Pinpoint the cell where the given text exists, returning its [x, y] midpoint coordinate. 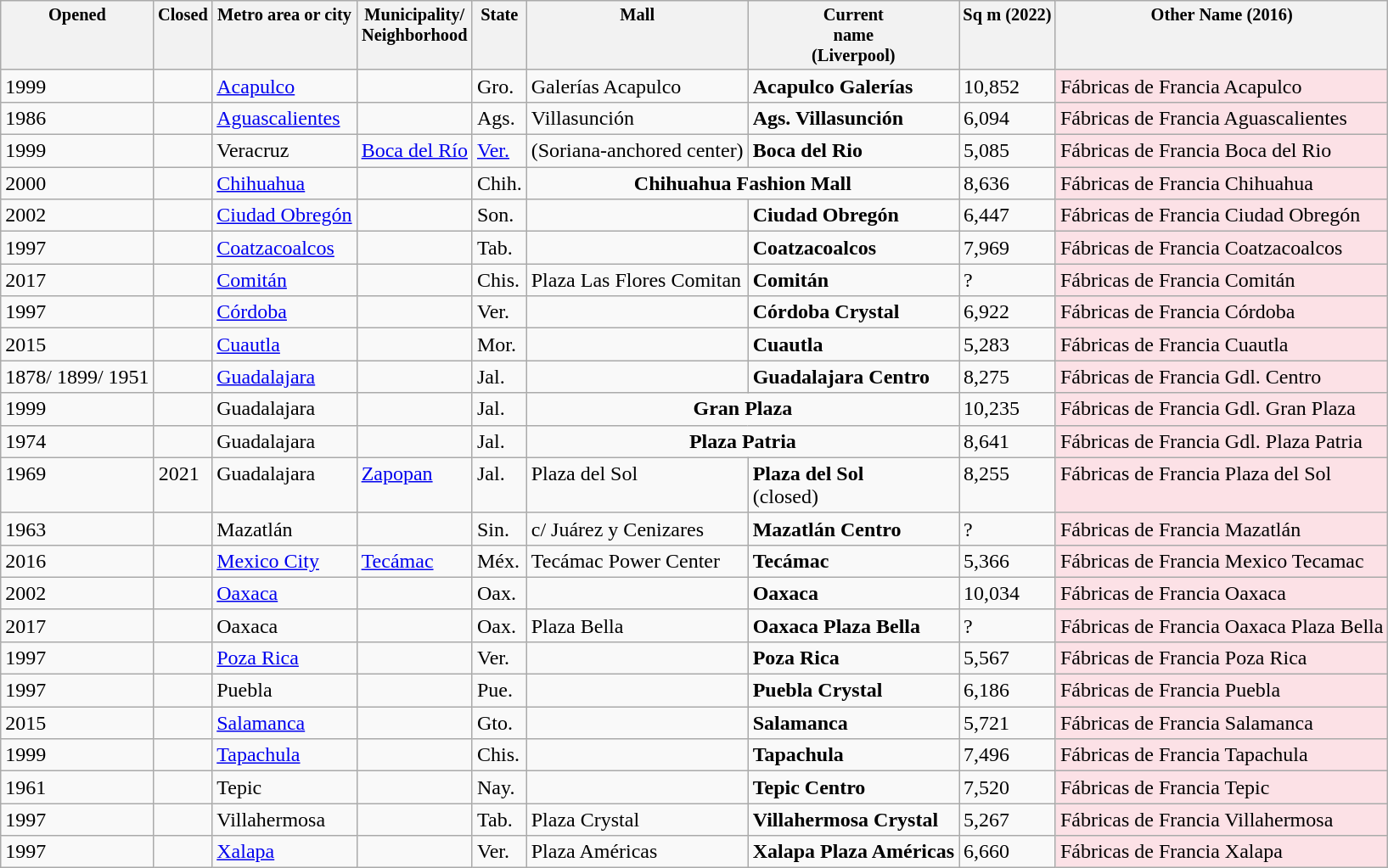
Sin. [499, 529]
Sq m (2022) [1008, 36]
Méx. [499, 561]
1878/ 1899/ 1951 [77, 377]
Ags. [499, 118]
Other Name (2016) [1222, 36]
5,567 [1008, 658]
5,721 [1008, 723]
7,520 [1008, 787]
Mazatlán [284, 529]
Fábricas de Francia Gdl. Gran Plaza [1222, 409]
Aguascalientes [284, 118]
Fábricas de Francia Tepic [1222, 787]
Zapopan [414, 485]
Córdoba [284, 312]
Currentname(Liverpool) [853, 36]
Fábricas de Francia Coatzacoalcos [1222, 248]
Pue. [499, 691]
6,186 [1008, 691]
Fábricas de Francia Acapulco [1222, 86]
Plaza Crystal [637, 820]
8,275 [1008, 377]
Tecámac Power Center [637, 561]
1974 [77, 441]
Fábricas de Francia Cuautla [1222, 344]
1969 [77, 485]
Chihuahua Fashion Mall [742, 183]
Plaza del Sol(closed) [853, 485]
Gran Plaza [742, 409]
7,496 [1008, 755]
Fábricas de Francia Córdoba [1222, 312]
(Soriana-anchored center) [637, 151]
Plaza Patria [742, 441]
Fábricas de Francia Puebla [1222, 691]
Son. [499, 216]
8,255 [1008, 485]
1961 [77, 787]
Tepic Centro [853, 787]
2000 [77, 183]
Oaxaca Plaza Bella [853, 625]
Fábricas de Francia Aguascalientes [1222, 118]
5,267 [1008, 820]
Fábricas de Francia Ciudad Obregón [1222, 216]
Municipality/ Neighborhood [414, 36]
5,366 [1008, 561]
Villahermosa Crystal [853, 820]
Fábricas de Francia Gdl. Centro [1222, 377]
Gro. [499, 86]
Fábricas de Francia Oaxaca [1222, 593]
Galerías Acapulco [637, 86]
Plaza Bella [637, 625]
2016 [77, 561]
Villasunción [637, 118]
Fábricas de Francia Mazatlán [1222, 529]
Acapulco Galerías [853, 86]
Gto. [499, 723]
2021 [183, 485]
Fábricas de Francia Salamanca [1222, 723]
Tepic [284, 787]
1986 [77, 118]
Plaza del Sol [637, 485]
6,447 [1008, 216]
Fábricas de Francia Chihuahua [1222, 183]
Opened [77, 36]
Mazatlán Centro [853, 529]
State [499, 36]
Boca del Rio [853, 151]
Puebla [284, 691]
Metro area or city [284, 36]
Xalapa [284, 852]
c/ Juárez y Cenizares [637, 529]
Mor. [499, 344]
Fábricas de Francia Boca del Rio [1222, 151]
Fábricas de Francia Comitán [1222, 280]
6,660 [1008, 852]
1963 [77, 529]
Chihuahua [284, 183]
10,852 [1008, 86]
5,085 [1008, 151]
Xalapa Plaza Américas [853, 852]
Plaza Américas [637, 852]
Villahermosa [284, 820]
Córdoba Crystal [853, 312]
Mexico City [284, 561]
Fábricas de Francia Oaxaca Plaza Bella [1222, 625]
5,283 [1008, 344]
Fábricas de Francia Plaza del Sol [1222, 485]
Closed [183, 36]
10,235 [1008, 409]
Fábricas de Francia Mexico Tecamac [1222, 561]
Fábricas de Francia Poza Rica [1222, 658]
6,922 [1008, 312]
8,636 [1008, 183]
Acapulco [284, 86]
8,641 [1008, 441]
Puebla Crystal [853, 691]
10,034 [1008, 593]
Mall [637, 36]
Fábricas de Francia Xalapa [1222, 852]
Guadalajara Centro [853, 377]
Fábricas de Francia Gdl. Plaza Patria [1222, 441]
Fábricas de Francia Villahermosa [1222, 820]
Fábricas de Francia Tapachula [1222, 755]
Boca del Río [414, 151]
Ags. Villasunción [853, 118]
Nay. [499, 787]
6,094 [1008, 118]
Plaza Las Flores Comitan [637, 280]
Chih. [499, 183]
7,969 [1008, 248]
Veracruz [284, 151]
